Provide the (x, y) coordinate of the cell's center where the given text is located.  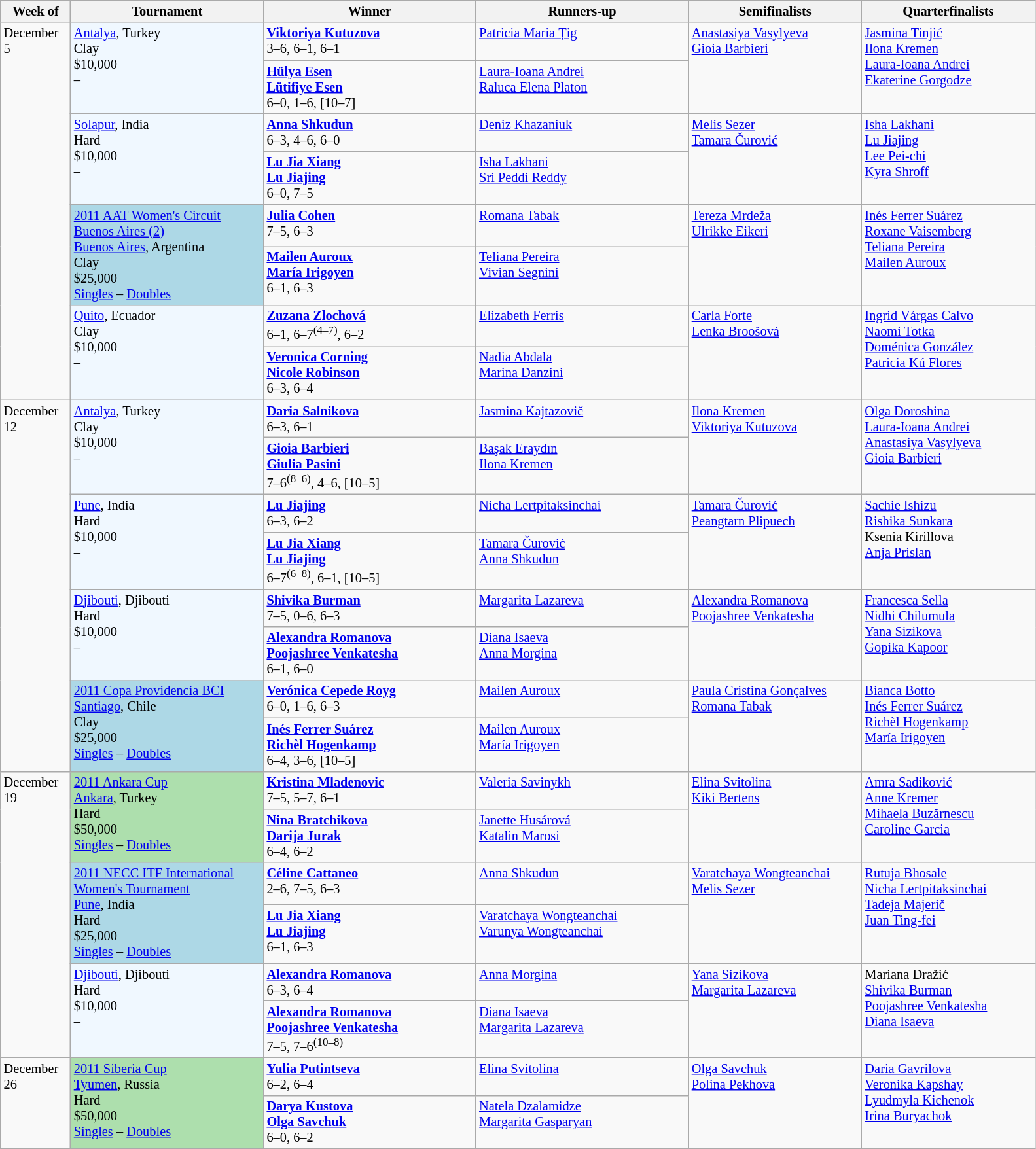
Jasmina Tinjić Ilona Kremen Laura-Ioana Andrei Ekaterine Gorgodze (949, 68)
Daria Gavrilova Veronika Kapshay Lyudmyla Kichenok Irina Buryachok (949, 1103)
Zuzana Zlochová 6–1, 6–7(4–7), 6–2 (370, 326)
Olga Savchuk Polina Pekhova (775, 1103)
Anna Shkudun 6–3, 4–6, 6–0 (370, 132)
Isha Lakhani Sri Peddi Reddy (582, 178)
Veronica Corning Nicole Robinson 6–3, 6–4 (370, 373)
Viktoriya Kutuzova 3–6, 6–1, 6–1 (370, 41)
Darya Kustova Olga Savchuk 6–0, 6–2 (370, 1122)
Janette Husárová Katalin Marosi (582, 836)
Elizabeth Ferris (582, 326)
Alexandra Romanova Poojashree Venkatesha 6–1, 6–0 (370, 654)
Teliana Pereira Vivian Segnini (582, 275)
Başak Eraydın Ilona Kremen (582, 466)
Mailen Auroux María Irigoyen (582, 745)
Shivika Burman 7–5, 0–6, 6–3 (370, 608)
Varatchaya Wongteanchai Melis Sezer (775, 913)
Nina Bratchikova Darija Jurak 6–4, 6–2 (370, 836)
Deniz Khazaniuk (582, 132)
Paula Cristina Gonçalves Romana Tabak (775, 725)
Tournament (168, 11)
Varatchaya Wongteanchai Varunya Wongteanchai (582, 934)
Week of (35, 11)
Natela Dzalamidze Margarita Gasparyan (582, 1122)
December 19 (35, 915)
Julia Cohen 7–5, 6–3 (370, 226)
Diana Isaeva Anna Morgina (582, 654)
Elina Svitolina (582, 1076)
Gioia Barbieri Giulia Pasini 7–6(8–6), 4–6, [10–5] (370, 466)
Rutuja Bhosale Nicha Lertpitaksinchai Tadeja Majerič Juan Ting-fei (949, 913)
Anna Shkudun (582, 883)
2011 AAT Women's Circuit Buenos Aires (2) Buenos Aires, Argentina Clay $25,000 Singles – Doubles (168, 255)
December 5 (35, 211)
Lu Jiajing 6–3, 6–2 (370, 514)
Ingrid Várgas Calvo Naomi Totka Doménica González Patricia Kú Flores (949, 352)
Verónica Cepede Royg 6–0, 1–6, 6–3 (370, 699)
Ilona Kremen Viktoriya Kutuzova (775, 448)
Alexandra Romanova Poojashree Venkatesha (775, 635)
Bianca Botto Inés Ferrer Suárez Richèl Hogenkamp María Irigoyen (949, 725)
Solapur, India Hard $10,000 – (168, 158)
Margarita Lazareva (582, 608)
Romana Tabak (582, 226)
Runners-up (582, 11)
Nicha Lertpitaksinchai (582, 514)
Winner (370, 11)
Isha Lakhani Lu Jiajing Lee Pei-chi Kyra Shroff (949, 158)
Céline Cattaneo 2–6, 7–5, 6–3 (370, 883)
Melis Sezer Tamara Čurović (775, 158)
Inés Ferrer Suárez Roxane Vaisemberg Teliana Pereira Mailen Auroux (949, 255)
Laura-Ioana Andrei Raluca Elena Platon (582, 87)
2011 NECC ITF International Women's Tournament Pune, India Hard $25,000 Singles – Doubles (168, 913)
December 12 (35, 586)
Elina Svitolina Kiki Bertens (775, 817)
Quito, Ecuador Clay $10,000 – (168, 352)
2011 Siberia Cup Tyumen, Russia Hard $50,000 Singles – Doubles (168, 1103)
Alexandra Romanova Poojashree Venkatesha 7–5, 7–6(10–8) (370, 1029)
Lu Jia Xiang Lu Jiajing 6–0, 7–5 (370, 178)
Olga Doroshina Laura-Ioana Andrei Anastasiya Vasylyeva Gioia Barbieri (949, 448)
Amra Sadiković Anne Kremer Mihaela Buzărnescu Caroline Garcia (949, 817)
Lu Jia Xiang Lu Jiajing 6–7(6–8), 6–1, [10–5] (370, 560)
Alexandra Romanova 6–3, 6–4 (370, 982)
Jasmina Kajtazovič (582, 419)
Lu Jia Xiang Lu Jiajing 6–1, 6–3 (370, 934)
Mailen Auroux María Irigoyen 6–1, 6–3 (370, 275)
Anna Morgina (582, 982)
Pune, India Hard $10,000 – (168, 542)
Francesca Sella Nidhi Chilumula Yana Sizikova Gopika Kapoor (949, 635)
Carla Forte Lenka Broošová (775, 352)
Sachie Ishizu Rishika Sunkara Ksenia Kirillova Anja Prislan (949, 542)
Anastasiya Vasylyeva Gioia Barbieri (775, 68)
Valeria Savinykh (582, 790)
Tamara Čurović Anna Shkudun (582, 560)
Quarterfinalists (949, 11)
Patricia Maria Țig (582, 41)
Mailen Auroux (582, 699)
Nadia Abdala Marina Danzini (582, 373)
Tamara Čurović Peangtarn Plipuech (775, 542)
Semifinalists (775, 11)
2011 Copa Providencia BCI Santiago, Chile Clay $25,000 Singles – Doubles (168, 725)
Yana Sizikova Margarita Lazareva (775, 1010)
Kristina Mladenovic 7–5, 5–7, 6–1 (370, 790)
Hülya Esen Lütifiye Esen 6–0, 1–6, [10–7] (370, 87)
Diana Isaeva Margarita Lazareva (582, 1029)
Inés Ferrer Suárez Richèl Hogenkamp 6–4, 3–6, [10–5] (370, 745)
December 26 (35, 1103)
2011 Ankara Cup Ankara, Turkey Hard $50,000 Singles – Doubles (168, 817)
Daria Salnikova 6–3, 6–1 (370, 419)
Mariana Dražić Shivika Burman Poojashree Venkatesha Diana Isaeva (949, 1010)
Tereza Mrdeža Ulrikke Eikeri (775, 255)
Yulia Putintseva 6–2, 6–4 (370, 1076)
